Search for the cell housing the specified text and yield its [X, Y] center coordinate. 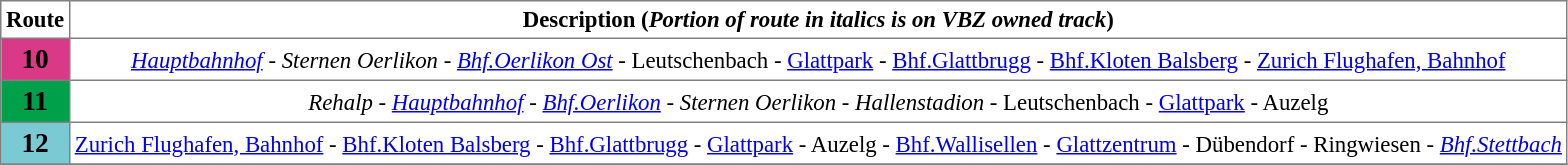
11 [36, 101]
Route [36, 20]
10 [36, 59]
12 [36, 143]
Description (Portion of route in italics is on VBZ owned track) [818, 20]
Rehalp - Hauptbahnhof - Bhf.Oerlikon - Sternen Oerlikon - Hallenstadion - Leutschenbach - Glattpark - Auzelg [818, 101]
Hauptbahnhof - Sternen Oerlikon - Bhf.Oerlikon Ost - Leutschenbach - Glattpark - Bhf.Glattbrugg - Bhf.Kloten Balsberg - Zurich Flughafen, Bahnhof [818, 59]
